Determine the [x, y] coordinate at the center of the cell enclosing the given text.  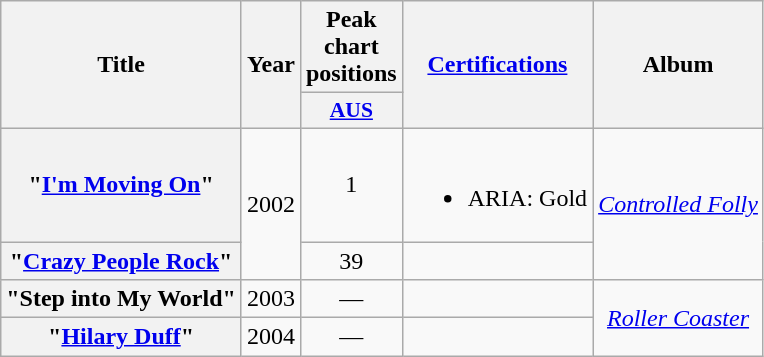
Peak chart positions [351, 47]
ARIA: Gold [497, 184]
2004 [270, 337]
2003 [270, 299]
1 [351, 184]
"Step into My World" [122, 299]
Certifications [497, 65]
Roller Coaster [678, 318]
39 [351, 261]
AUS [351, 111]
Controlled Folly [678, 204]
Title [122, 65]
"I'm Moving On" [122, 184]
2002 [270, 204]
"Hilary Duff" [122, 337]
Album [678, 65]
"Crazy People Rock" [122, 261]
Year [270, 65]
